From the cell containing the given text, extract its center point as (X, Y) coordinate. 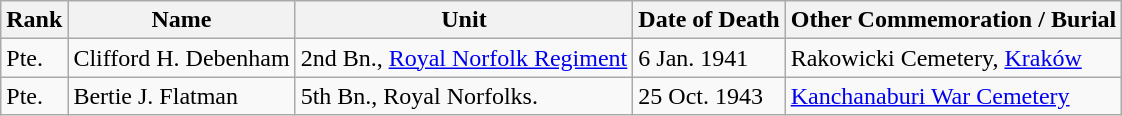
6 Jan. 1941 (709, 58)
Unit (464, 20)
2nd Bn., Royal Norfolk Regiment (464, 58)
Bertie J. Flatman (182, 96)
25 Oct. 1943 (709, 96)
Kanchanaburi War Cemetery (954, 96)
Rank (34, 20)
Clifford H. Debenham (182, 58)
Rakowicki Cemetery, Kraków (954, 58)
Date of Death (709, 20)
Other Commemoration / Burial (954, 20)
Name (182, 20)
5th Bn., Royal Norfolks. (464, 96)
